Find where the given text appears and provide that cell's center as (X, Y) coordinate. 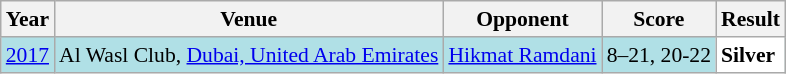
Al Wasl Club, Dubai, United Arab Emirates (248, 55)
Silver (750, 55)
Year (28, 19)
2017 (28, 55)
Score (659, 19)
Venue (248, 19)
Result (750, 19)
Opponent (522, 19)
8–21, 20-22 (659, 55)
Hikmat Ramdani (522, 55)
